Locate the cell with the specified text and output its (X, Y) center coordinate. 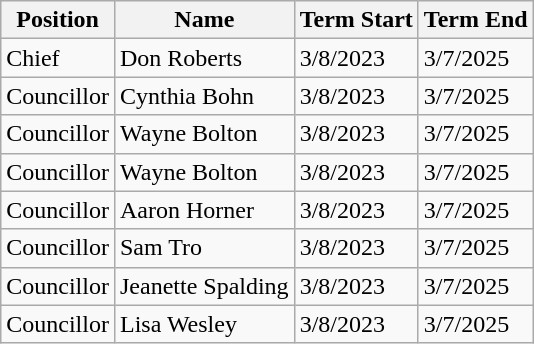
Sam Tro (204, 248)
Position (58, 20)
Jeanette Spalding (204, 286)
Term Start (356, 20)
Name (204, 20)
Don Roberts (204, 58)
Chief (58, 58)
Lisa Wesley (204, 324)
Aaron Horner (204, 210)
Cynthia Bohn (204, 96)
Term End (476, 20)
